Locate the cell with the specified text and output its (x, y) center coordinate. 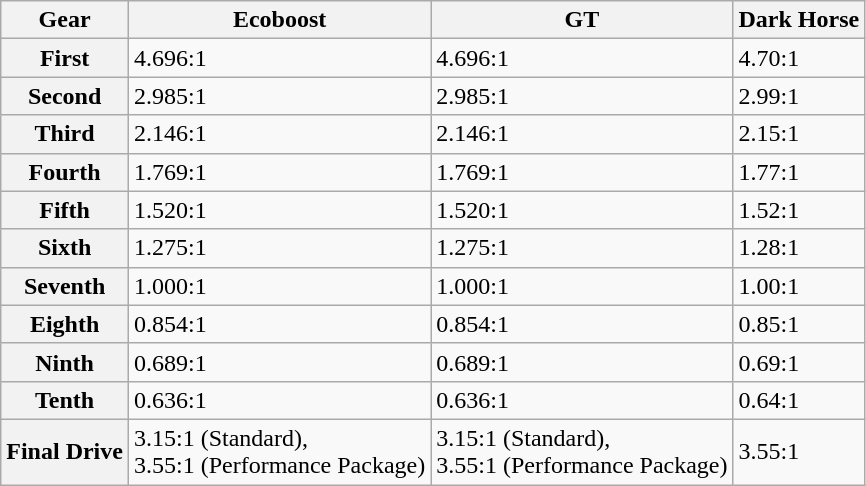
Seventh (65, 286)
3.55:1 (799, 452)
2.15:1 (799, 134)
1.52:1 (799, 210)
Eighth (65, 324)
Final Drive (65, 452)
4.70:1 (799, 58)
Gear (65, 20)
Dark Horse (799, 20)
1.28:1 (799, 248)
Second (65, 96)
Fifth (65, 210)
First (65, 58)
1.77:1 (799, 172)
Ecoboost (279, 20)
2.99:1 (799, 96)
0.69:1 (799, 362)
Fourth (65, 172)
Sixth (65, 248)
0.64:1 (799, 400)
Tenth (65, 400)
Third (65, 134)
Ninth (65, 362)
1.00:1 (799, 286)
0.85:1 (799, 324)
GT (582, 20)
